Scan for the cell matching the given text and deliver its [X, Y] coordinate at center. 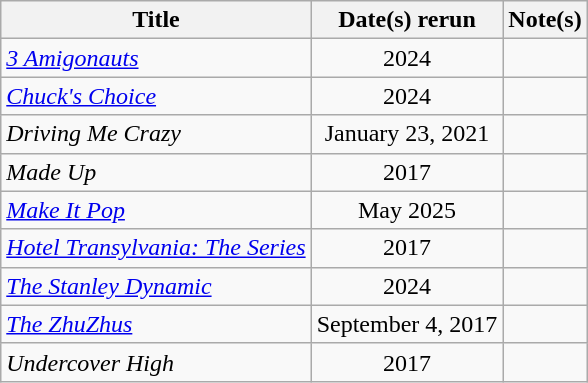
Made Up [156, 172]
Date(s) rerun [407, 20]
September 4, 2017 [407, 324]
The ZhuZhus [156, 324]
Hotel Transylvania: The Series [156, 248]
January 23, 2021 [407, 134]
3 Amigonauts [156, 58]
Note(s) [545, 20]
Driving Me Crazy [156, 134]
Title [156, 20]
Chuck's Choice [156, 96]
The Stanley Dynamic [156, 286]
May 2025 [407, 210]
Make It Pop [156, 210]
Undercover High [156, 362]
